Locate the cell with the specified text and output its [x, y] center coordinate. 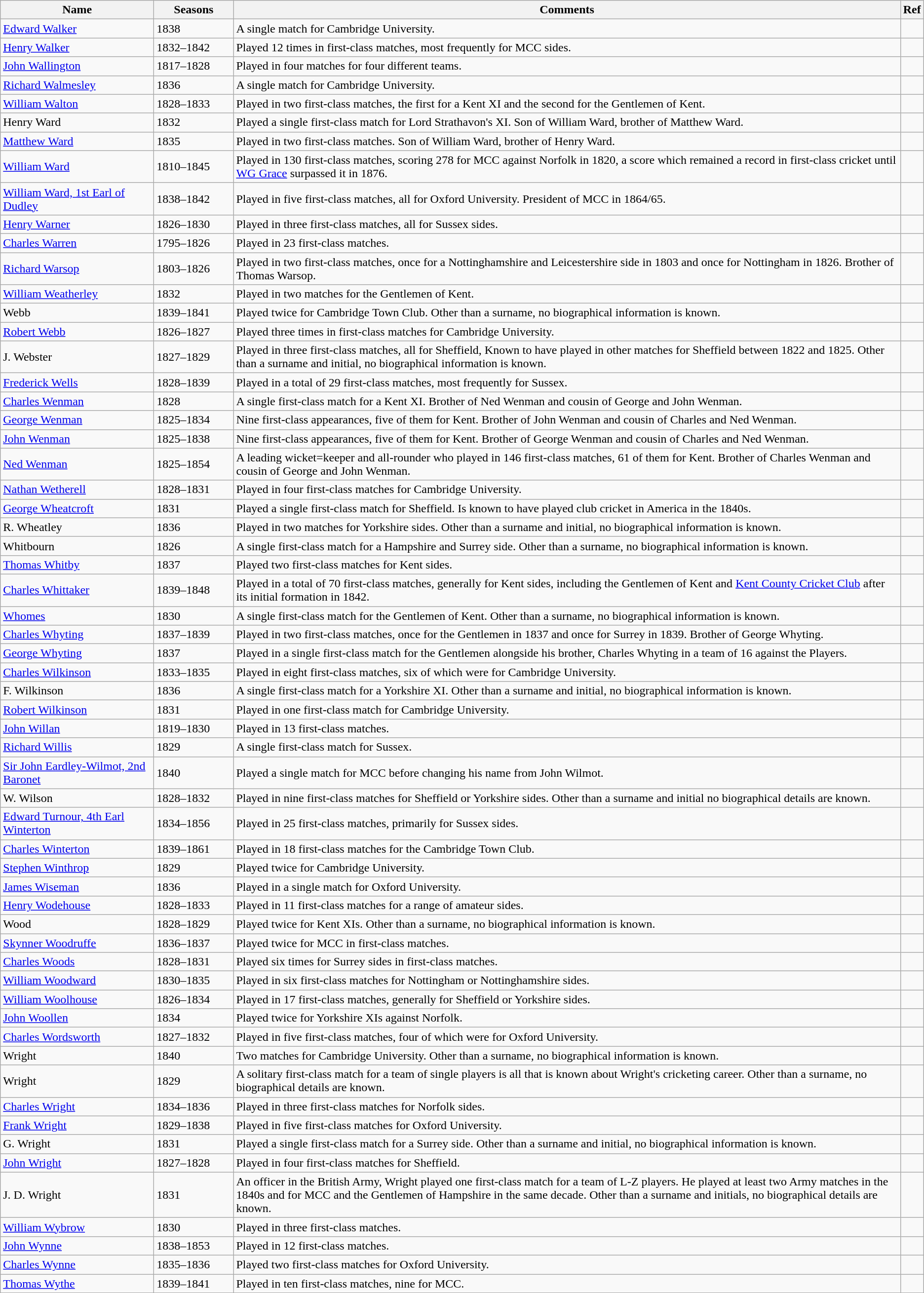
Played in two first-class matches. Son of William Ward, brother of Henry Ward. [567, 141]
Two matches for Cambridge University. Other than a surname, no biographical information is known. [567, 1056]
Sir John Eardley-Wilmot, 2nd Baronet [77, 773]
Nine first-class appearances, five of them for Kent. Brother of George Wenman and cousin of Charles and Ned Wenman. [567, 439]
Richard Walmesley [77, 85]
Matthew Ward [77, 141]
William Woolhouse [77, 999]
1828–1839 [193, 382]
1825–1834 [193, 420]
1837–1839 [193, 635]
Ned Wenman [77, 464]
Played twice for Kent XIs. Other than a surname, no biographical information is known. [567, 924]
1819–1830 [193, 728]
A single first-class match for a Kent XI. Brother of Ned Wenman and cousin of George and John Wenman. [567, 401]
1827–1828 [193, 1163]
Seasons [193, 10]
Skynner Woodruffe [77, 943]
Charles Whyting [77, 635]
Wood [77, 924]
1838 [193, 29]
1829–1838 [193, 1125]
Charles Winterton [77, 849]
Whitbourn [77, 546]
1828–1829 [193, 924]
J. Webster [77, 357]
1835–1836 [193, 1264]
John Wright [77, 1163]
Played in 12 first-class matches. [567, 1246]
Robert Wilkinson [77, 710]
George Wenman [77, 420]
1834 [193, 1018]
Played in two first-class matches, the first for a Kent XI and the second for the Gentlemen of Kent. [567, 104]
Richard Warsop [77, 268]
William Wybrow [77, 1227]
A single first-class match for a Hampshire and Surrey side. Other than a surname, no biographical information is known. [567, 546]
John Willan [77, 728]
Charles Wenman [77, 401]
William Ward, 1st Earl of Dudley [77, 198]
Stephen Winthrop [77, 868]
Frederick Wells [77, 382]
Charles Warren [77, 243]
Played in 11 first-class matches for a range of amateur sides. [567, 905]
William Weatherley [77, 294]
Played in three first-class matches. [567, 1227]
Played in four first-class matches for Cambridge University. [567, 490]
Nathan Wetherell [77, 490]
1838–1842 [193, 198]
Played in ten first-class matches, nine for MCC. [567, 1284]
Played in five first-class matches for Oxford University. [567, 1125]
Played in four matches for four different teams. [567, 66]
Played in eight first-class matches, six of which were for Cambridge University. [567, 672]
Played in two matches for the Gentlemen of Kent. [567, 294]
George Wheatcroft [77, 508]
1826 [193, 546]
1827–1829 [193, 357]
Played in two matches for Yorkshire sides. Other than a surname and initial, no biographical information is known. [567, 527]
Played a single match for MCC before changing his name from John Wilmot. [567, 773]
Played in 17 first-class matches, generally for Sheffield or Yorkshire sides. [567, 999]
1828–1832 [193, 798]
Played six times for Surrey sides in first-class matches. [567, 962]
Played in five first-class matches, four of which were for Oxford University. [567, 1037]
1825–1854 [193, 464]
Played twice for MCC in first-class matches. [567, 943]
John Woollen [77, 1018]
Played in a total of 29 first-class matches, most frequently for Sussex. [567, 382]
1803–1826 [193, 268]
Name [77, 10]
George Whyting [77, 653]
Charles Wordsworth [77, 1037]
1832–1842 [193, 47]
Played a single first-class match for Sheffield. Is known to have played club cricket in America in the 1840s. [567, 508]
F. Wilkinson [77, 691]
1827–1832 [193, 1037]
Played in four first-class matches for Sheffield. [567, 1163]
Played in a single match for Oxford University. [567, 886]
William Walton [77, 104]
Nine first-class appearances, five of them for Kent. Brother of John Wenman and cousin of Charles and Ned Wenman. [567, 420]
J. D. Wright [77, 1195]
A single first-class match for the Gentlemen of Kent. Other than a surname, no biographical information is known. [567, 615]
Played three times in first-class matches for Cambridge University. [567, 332]
1839–1861 [193, 849]
Played in 18 first-class matches for the Cambridge Town Club. [567, 849]
Robert Webb [77, 332]
Played in 13 first-class matches. [567, 728]
Played two first-class matches for Oxford University. [567, 1264]
Played twice for Cambridge Town Club. Other than a surname, no biographical information is known. [567, 313]
A single first-class match for a Yorkshire XI. Other than a surname and initial, no biographical information is known. [567, 691]
James Wiseman [77, 886]
Played in nine first-class matches for Sheffield or Yorkshire sides. Other than a surname and initial no biographical details are known. [567, 798]
1826–1830 [193, 224]
Played in 25 first-class matches, primarily for Sussex sides. [567, 823]
Whomes [77, 615]
Charles Wynne [77, 1264]
Played two first-class matches for Kent sides. [567, 565]
Frank Wright [77, 1125]
Played twice for Cambridge University. [567, 868]
Played in one first-class match for Cambridge University. [567, 710]
Henry Wodehouse [77, 905]
Played in three first-class matches, all for Sussex sides. [567, 224]
1836–1837 [193, 943]
1828 [193, 401]
A single first-class match for Sussex. [567, 747]
Played in two first-class matches, once for the Gentlemen in 1837 and once for Surrey in 1839. Brother of George Whyting. [567, 635]
1839–1848 [193, 590]
1826–1834 [193, 999]
William Ward [77, 167]
Charles Woods [77, 962]
Charles Wright [77, 1106]
Charles Whittaker [77, 590]
Thomas Whitby [77, 565]
John Wynne [77, 1246]
Webb [77, 313]
Played 12 times in first-class matches, most frequently for MCC sides. [567, 47]
1835 [193, 141]
William Woodward [77, 981]
Edward Walker [77, 29]
Comments [567, 10]
1825–1838 [193, 439]
Played in five first-class matches, all for Oxford University. President of MCC in 1864/65. [567, 198]
Played in 23 first-class matches. [567, 243]
1830–1835 [193, 981]
1834–1836 [193, 1106]
1826–1827 [193, 332]
1833–1835 [193, 672]
Henry Walker [77, 47]
Richard Willis [77, 747]
Played in a single first-class match for the Gentlemen alongside his brother, Charles Whyting in a team of 16 against the Players. [567, 653]
Edward Turnour, 4th Earl Winterton [77, 823]
1838–1853 [193, 1246]
Thomas Wythe [77, 1284]
Played twice for Yorkshire XIs against Norfolk. [567, 1018]
1810–1845 [193, 167]
Played in three first-class matches for Norfolk sides. [567, 1106]
1817–1828 [193, 66]
R. Wheatley [77, 527]
1795–1826 [193, 243]
G. Wright [77, 1144]
Played a single first-class match for a Surrey side. Other than a surname and initial, no biographical information is known. [567, 1144]
1834–1856 [193, 823]
W. Wilson [77, 798]
John Wallington [77, 66]
Henry Warner [77, 224]
John Wenman [77, 439]
Played a single first-class match for Lord Strathavon's XI. Son of William Ward, brother of Matthew Ward. [567, 122]
Henry Ward [77, 122]
Charles Wilkinson [77, 672]
Played in six first-class matches for Nottingham or Nottinghamshire sides. [567, 981]
Ref [912, 10]
